Search for the cell housing the specified text and yield its [x, y] center coordinate. 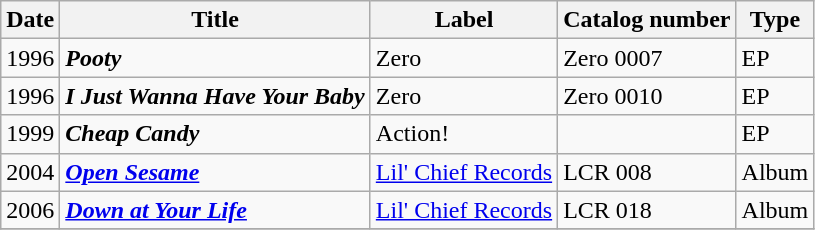
I Just Wanna Have Your Baby [215, 96]
Action! [464, 134]
2004 [30, 172]
Date [30, 20]
LCR 018 [647, 210]
Zero 0007 [647, 58]
Label [464, 20]
Open Sesame [215, 172]
LCR 008 [647, 172]
Cheap Candy [215, 134]
Catalog number [647, 20]
Title [215, 20]
Pooty [215, 58]
Zero 0010 [647, 96]
Type [775, 20]
1999 [30, 134]
2006 [30, 210]
Down at Your Life [215, 210]
